From the cell containing the given text, extract its center point as [x, y] coordinate. 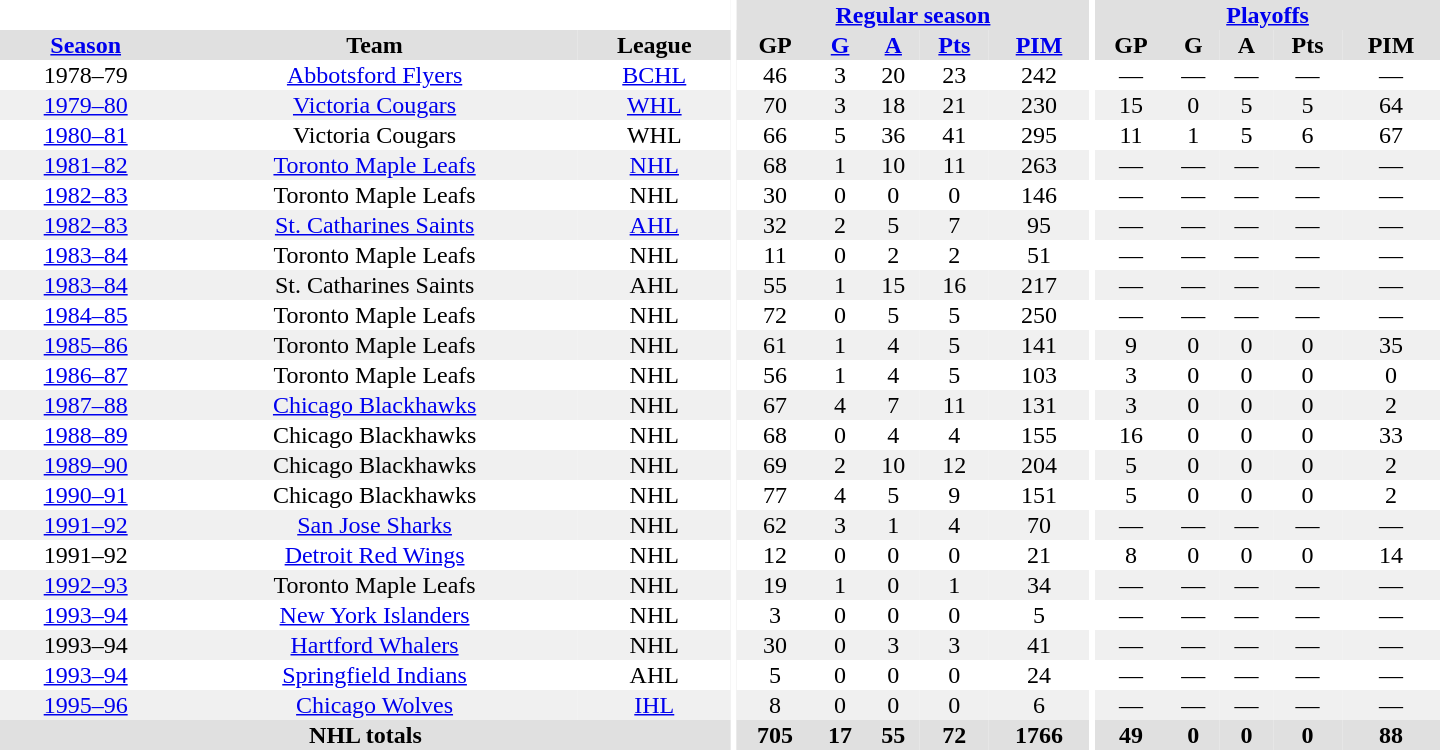
1985–86 [86, 345]
Team [374, 45]
1989–90 [86, 465]
230 [1039, 105]
36 [894, 135]
24 [1039, 675]
14 [1391, 555]
155 [1039, 435]
1988–89 [86, 435]
Season [86, 45]
1987–88 [86, 405]
Hartford Whalers [374, 645]
BCHL [654, 75]
103 [1039, 375]
1992–93 [86, 585]
88 [1391, 735]
1984–85 [86, 315]
New York Islanders [374, 615]
49 [1131, 735]
1978–79 [86, 75]
Detroit Red Wings [374, 555]
1990–91 [86, 495]
20 [894, 75]
51 [1039, 255]
242 [1039, 75]
151 [1039, 495]
Regular season [914, 15]
61 [776, 345]
32 [776, 225]
1979–80 [86, 105]
95 [1039, 225]
204 [1039, 465]
1995–96 [86, 705]
146 [1039, 195]
League [654, 45]
217 [1039, 285]
17 [840, 735]
131 [1039, 405]
56 [776, 375]
Chicago Wolves [374, 705]
250 [1039, 315]
Abbotsford Flyers [374, 75]
34 [1039, 585]
19 [776, 585]
263 [1039, 165]
64 [1391, 105]
705 [776, 735]
1986–87 [86, 375]
1981–82 [86, 165]
77 [776, 495]
66 [776, 135]
San Jose Sharks [374, 525]
23 [954, 75]
69 [776, 465]
Springfield Indians [374, 675]
Playoffs [1268, 15]
IHL [654, 705]
141 [1039, 345]
1766 [1039, 735]
NHL totals [366, 735]
1980–81 [86, 135]
33 [1391, 435]
46 [776, 75]
35 [1391, 345]
295 [1039, 135]
62 [776, 525]
18 [894, 105]
